From the cell containing the given text, extract its center point as [x, y] coordinate. 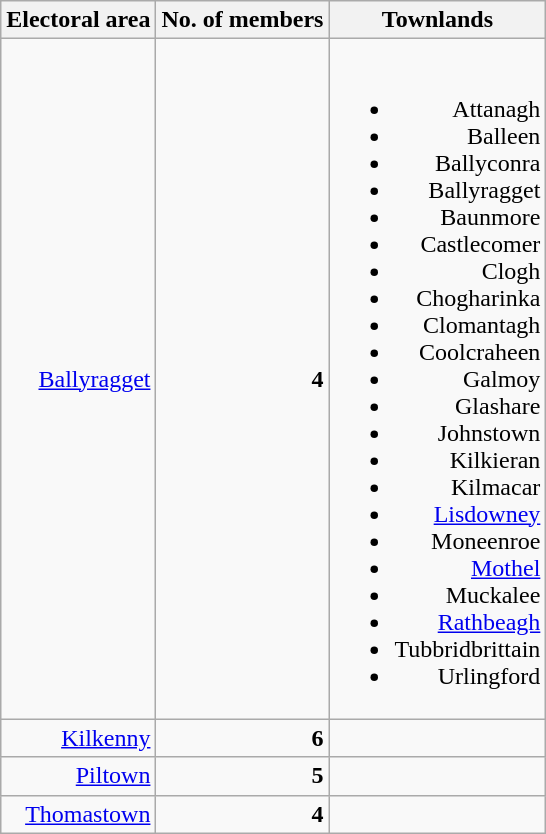
Piltown [78, 776]
5 [242, 776]
6 [242, 738]
Thomastown [78, 814]
Townlands [438, 20]
No. of members [242, 20]
Electoral area [78, 20]
Kilkenny [78, 738]
Ballyragget [78, 379]
